For the text-containing cell, return its midpoint in [X, Y] coordinate format. 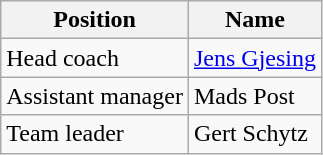
Head coach [95, 58]
Jens Gjesing [254, 58]
Name [254, 20]
Mads Post [254, 96]
Gert Schytz [254, 134]
Assistant manager [95, 96]
Position [95, 20]
Team leader [95, 134]
